Return [x, y] of the center of cell containing provided text 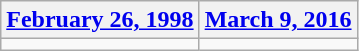
March 9, 2016 [278, 20]
February 26, 1998 [100, 20]
